Capture the cell that displays the provided text and extract its [x, y] central coordinate. 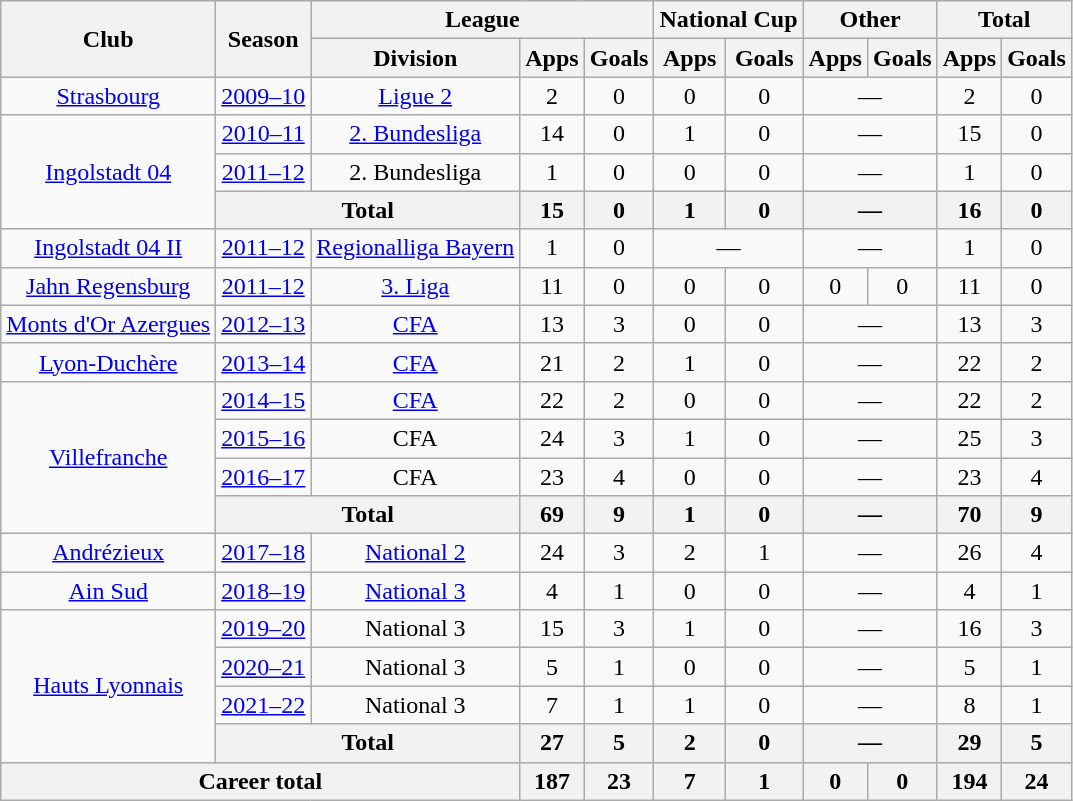
Club [108, 39]
2009–10 [264, 96]
2017–18 [264, 553]
Ain Sud [108, 591]
Lyon-Duchère [108, 362]
Ingolstadt 04 [108, 172]
194 [969, 781]
2018–19 [264, 591]
26 [969, 553]
2010–11 [264, 134]
League [482, 20]
187 [552, 781]
Hauts Lyonnais [108, 686]
Ligue 2 [416, 96]
National Cup [728, 20]
2020–21 [264, 667]
Andrézieux [108, 553]
69 [552, 515]
2019–20 [264, 629]
Villefranche [108, 457]
Regionalliga Bayern [416, 248]
Jahn Regensburg [108, 286]
21 [552, 362]
25 [969, 438]
2014–15 [264, 400]
27 [552, 743]
Other [870, 20]
2015–16 [264, 438]
Season [264, 39]
Division [416, 58]
2021–22 [264, 705]
Monts d'Or Azergues [108, 324]
Strasbourg [108, 96]
3. Liga [416, 286]
Ingolstadt 04 II [108, 248]
14 [552, 134]
8 [969, 705]
29 [969, 743]
2013–14 [264, 362]
Career total [260, 781]
70 [969, 515]
National 2 [416, 553]
2012–13 [264, 324]
2016–17 [264, 477]
